Determine the [x, y] coordinate at the center of the cell enclosing the given text.  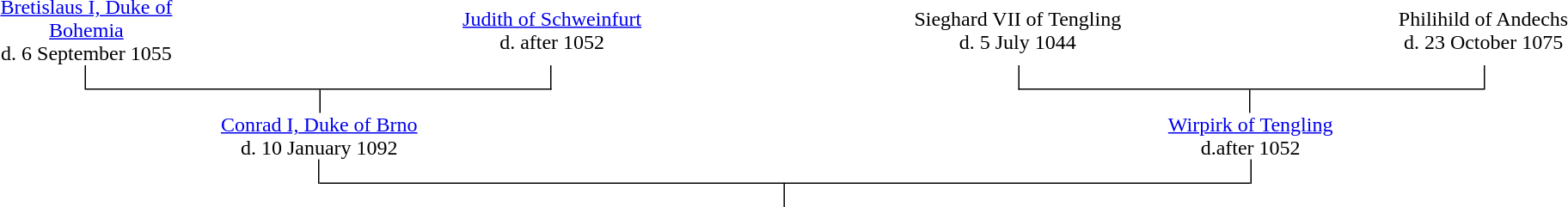
Wirpirk of Tenglingd.after 1052 [1250, 137]
Conrad I, Duke of Brnod. 10 January 1092 [320, 137]
